Capture the cell that displays the provided text and extract its (X, Y) central coordinate. 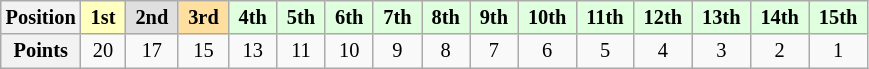
13th (721, 17)
Position (41, 17)
20 (104, 51)
12th (663, 17)
9th (494, 17)
6 (547, 51)
10th (547, 17)
7 (494, 51)
5th (301, 17)
15th (838, 17)
11th (604, 17)
7th (397, 17)
5 (604, 51)
2nd (152, 17)
3 (721, 51)
8th (446, 17)
1 (838, 51)
1st (104, 17)
17 (152, 51)
8 (446, 51)
15 (203, 51)
3rd (203, 17)
14th (779, 17)
6th (349, 17)
4th (253, 17)
13 (253, 51)
10 (349, 51)
9 (397, 51)
11 (301, 51)
2 (779, 51)
Points (41, 51)
4 (663, 51)
